From the cell containing the given text, extract its center point as [X, Y] coordinate. 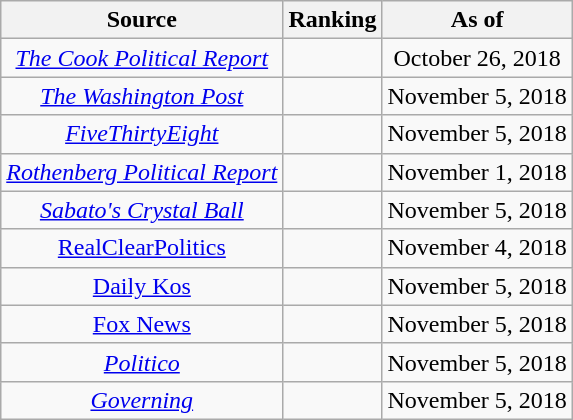
Rothenberg Political Report [142, 172]
RealClearPolitics [142, 248]
As of [477, 20]
Sabato's Crystal Ball [142, 210]
FiveThirtyEight [142, 134]
November 4, 2018 [477, 248]
The Washington Post [142, 96]
Governing [142, 400]
The Cook Political Report [142, 58]
Politico [142, 362]
November 1, 2018 [477, 172]
Daily Kos [142, 286]
October 26, 2018 [477, 58]
Fox News [142, 324]
Ranking [332, 20]
Source [142, 20]
